Output the [X, Y] coordinate of the center of the cell containing the given text.  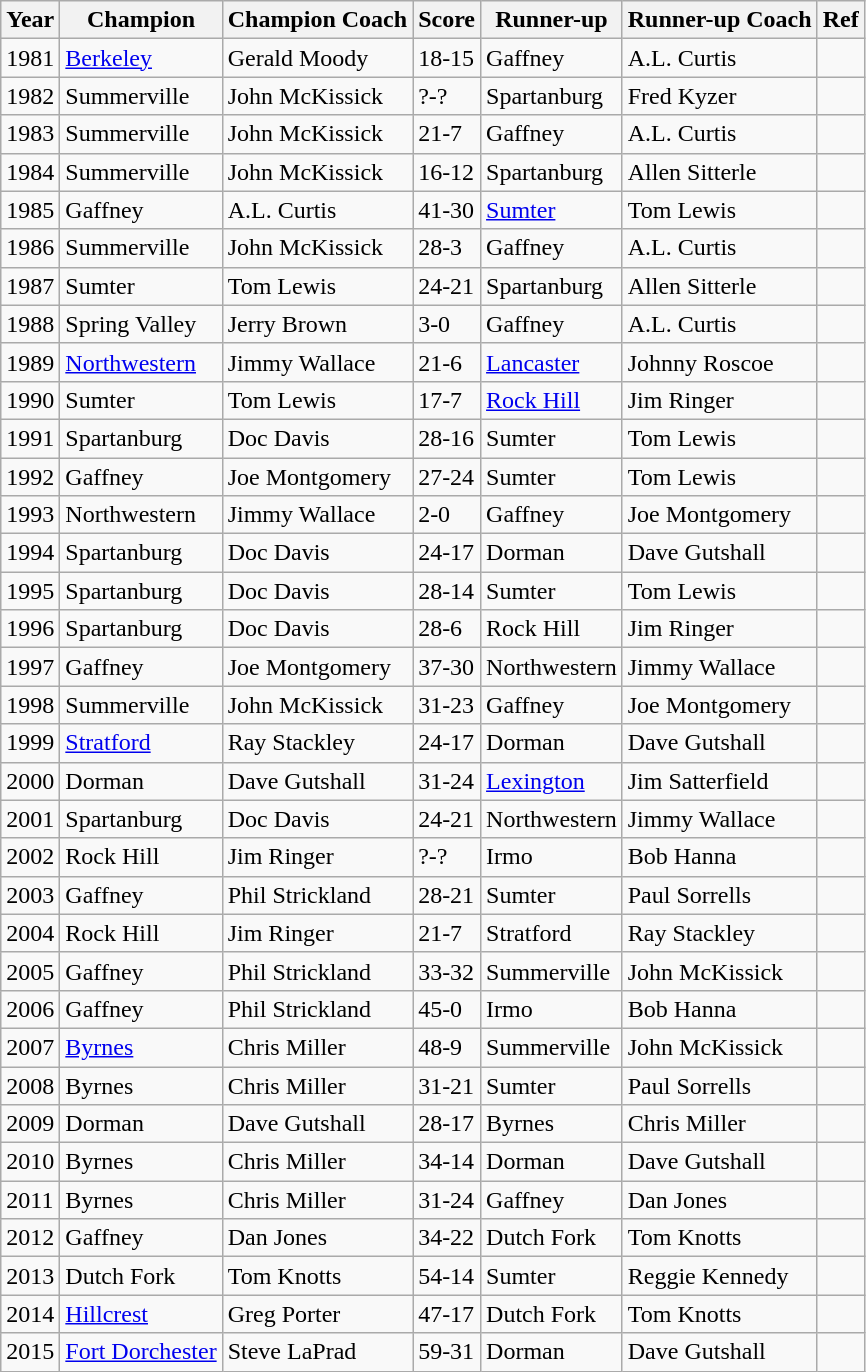
Fred Kyzer [720, 96]
2012 [30, 1238]
48-9 [447, 1047]
Hillcrest [141, 1314]
2011 [30, 1200]
2003 [30, 895]
28-6 [447, 629]
Lancaster [552, 362]
Fort Dorchester [141, 1352]
2014 [30, 1314]
1985 [30, 210]
2005 [30, 971]
2002 [30, 857]
1988 [30, 324]
28-3 [447, 248]
1997 [30, 667]
Score [447, 20]
33-32 [447, 971]
31-23 [447, 705]
Spring Valley [141, 324]
1993 [30, 515]
Jerry Brown [317, 324]
28-16 [447, 438]
1984 [30, 172]
2004 [30, 933]
47-17 [447, 1314]
Lexington [552, 781]
Steve LaPrad [317, 1352]
2010 [30, 1162]
1983 [30, 134]
28-14 [447, 591]
2-0 [447, 515]
1995 [30, 591]
Jim Satterfield [720, 781]
28-21 [447, 895]
37-30 [447, 667]
54-14 [447, 1276]
2007 [30, 1047]
Gerald Moody [317, 58]
28-17 [447, 1124]
Runner-up Coach [720, 20]
1982 [30, 96]
1989 [30, 362]
45-0 [447, 1009]
59-31 [447, 1352]
1986 [30, 248]
1994 [30, 553]
Champion [141, 20]
2006 [30, 1009]
34-22 [447, 1238]
1996 [30, 629]
16-12 [447, 172]
2013 [30, 1276]
3-0 [447, 324]
21-6 [447, 362]
2009 [30, 1124]
41-30 [447, 210]
Greg Porter [317, 1314]
27-24 [447, 477]
2015 [30, 1352]
1990 [30, 400]
1981 [30, 58]
2000 [30, 781]
34-14 [447, 1162]
Berkeley [141, 58]
1992 [30, 477]
2001 [30, 819]
1991 [30, 438]
18-15 [447, 58]
Champion Coach [317, 20]
Johnny Roscoe [720, 362]
Year [30, 20]
Runner-up [552, 20]
31-21 [447, 1085]
1999 [30, 743]
Reggie Kennedy [720, 1276]
1998 [30, 705]
1987 [30, 286]
17-7 [447, 400]
Ref [840, 20]
2008 [30, 1085]
